Return the [X, Y] coordinate for the center point of the cell that contains the specified text.  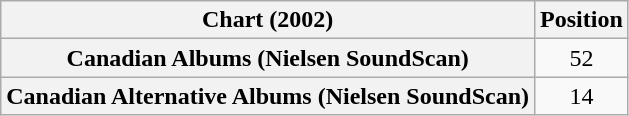
Chart (2002) [268, 20]
Canadian Alternative Albums (Nielsen SoundScan) [268, 96]
14 [582, 96]
Position [582, 20]
Canadian Albums (Nielsen SoundScan) [268, 58]
52 [582, 58]
